Identify which cell holds the provided text, then report its (X, Y) central coordinate. 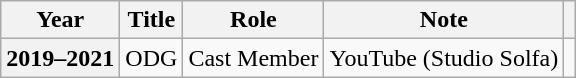
Title (152, 20)
Year (60, 20)
2019–2021 (60, 58)
YouTube (Studio Solfa) (444, 58)
Note (444, 20)
Cast Member (254, 58)
Role (254, 20)
ODG (152, 58)
